Return the [X, Y] coordinate for the center point of the cell that contains the specified text.  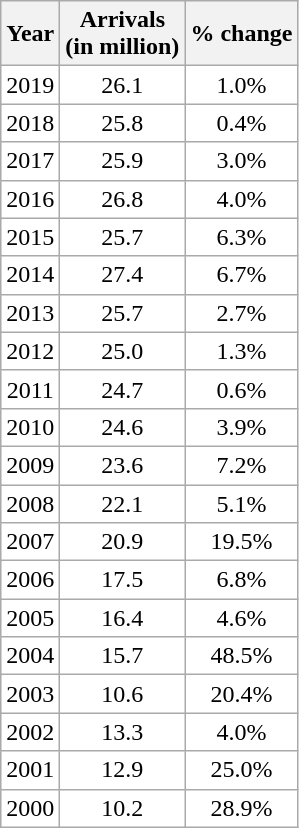
0.6% [242, 389]
2005 [30, 618]
2018 [30, 123]
22.1 [122, 503]
1.0% [242, 85]
2010 [30, 427]
20.9 [122, 542]
13.3 [122, 732]
2016 [30, 199]
7.2% [242, 465]
2003 [30, 694]
3.9% [242, 427]
2015 [30, 237]
2009 [30, 465]
2002 [30, 732]
2008 [30, 503]
10.6 [122, 694]
6.7% [242, 275]
2000 [30, 808]
15.7 [122, 656]
6.8% [242, 580]
25.8 [122, 123]
2013 [30, 313]
2019 [30, 85]
26.8 [122, 199]
Year [30, 34]
2004 [30, 656]
2001 [30, 770]
% change [242, 34]
5.1% [242, 503]
20.4% [242, 694]
25.0 [122, 351]
25.9 [122, 161]
Arrivals(in million) [122, 34]
6.3% [242, 237]
2017 [30, 161]
25.0% [242, 770]
16.4 [122, 618]
10.2 [122, 808]
17.5 [122, 580]
2.7% [242, 313]
19.5% [242, 542]
1.3% [242, 351]
4.6% [242, 618]
2011 [30, 389]
28.9% [242, 808]
2006 [30, 580]
23.6 [122, 465]
3.0% [242, 161]
48.5% [242, 656]
2012 [30, 351]
2007 [30, 542]
12.9 [122, 770]
0.4% [242, 123]
24.6 [122, 427]
24.7 [122, 389]
26.1 [122, 85]
2014 [30, 275]
27.4 [122, 275]
